Identify which cell holds the provided text, then report its (X, Y) central coordinate. 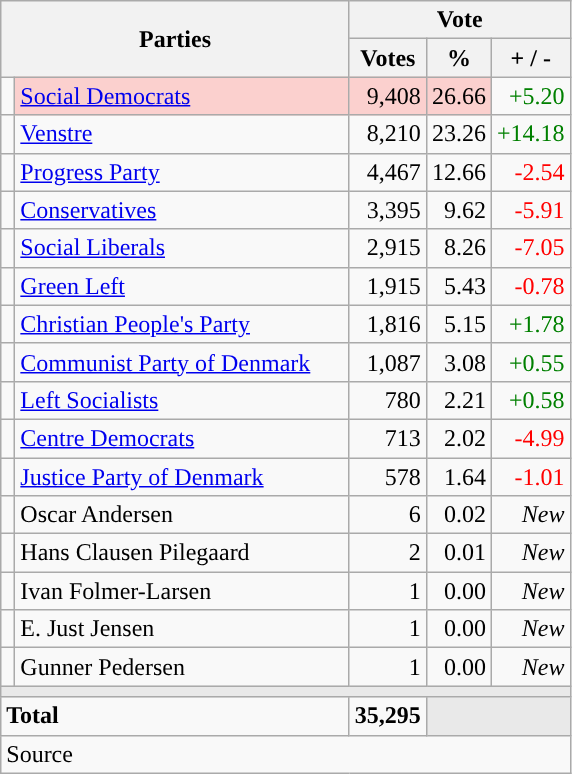
2,915 (388, 248)
Conservatives (182, 210)
Vote (460, 20)
0.02 (458, 515)
9,408 (388, 96)
Left Socialists (182, 400)
26.66 (458, 96)
4,467 (388, 172)
-5.91 (530, 210)
E. Just Jensen (182, 629)
Justice Party of Denmark (182, 477)
+0.58 (530, 400)
Progress Party (182, 172)
23.26 (458, 134)
Source (286, 754)
1,087 (388, 362)
Communist Party of Denmark (182, 362)
3.08 (458, 362)
-2.54 (530, 172)
2 (388, 553)
+1.78 (530, 324)
-4.99 (530, 438)
% (458, 58)
Hans Clausen Pilegaard (182, 553)
Social Liberals (182, 248)
0.01 (458, 553)
5.15 (458, 324)
+14.18 (530, 134)
3,395 (388, 210)
+0.55 (530, 362)
780 (388, 400)
Total (176, 716)
2.02 (458, 438)
12.66 (458, 172)
Ivan Folmer-Larsen (182, 591)
+5.20 (530, 96)
Centre Democrats (182, 438)
-0.78 (530, 286)
8.26 (458, 248)
1,816 (388, 324)
5.43 (458, 286)
1,915 (388, 286)
Social Democrats (182, 96)
Green Left (182, 286)
-1.01 (530, 477)
6 (388, 515)
Votes (388, 58)
2.21 (458, 400)
Venstre (182, 134)
1.64 (458, 477)
578 (388, 477)
Gunner Pedersen (182, 667)
9.62 (458, 210)
Parties (176, 39)
Oscar Andersen (182, 515)
713 (388, 438)
+ / - (530, 58)
-7.05 (530, 248)
35,295 (388, 716)
Christian People's Party (182, 324)
8,210 (388, 134)
